Detect which cell encompasses the target text, then output its [X, Y] center coordinate. 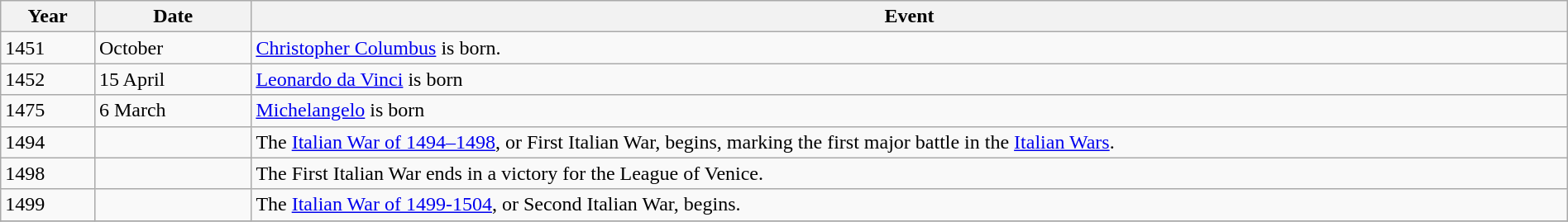
1499 [48, 205]
Event [910, 17]
The First Italian War ends in a victory for the League of Venice. [910, 173]
1475 [48, 111]
October [172, 48]
Michelangelo is born [910, 111]
6 March [172, 111]
Year [48, 17]
1451 [48, 48]
15 April [172, 79]
1494 [48, 142]
Date [172, 17]
Christopher Columbus is born. [910, 48]
The Italian War of 1494–1498, or First Italian War, begins, marking the first major battle in the Italian Wars. [910, 142]
1452 [48, 79]
1498 [48, 173]
Leonardo da Vinci is born [910, 79]
The Italian War of 1499-1504, or Second Italian War, begins. [910, 205]
